From the cell containing the given text, extract its center point as (x, y) coordinate. 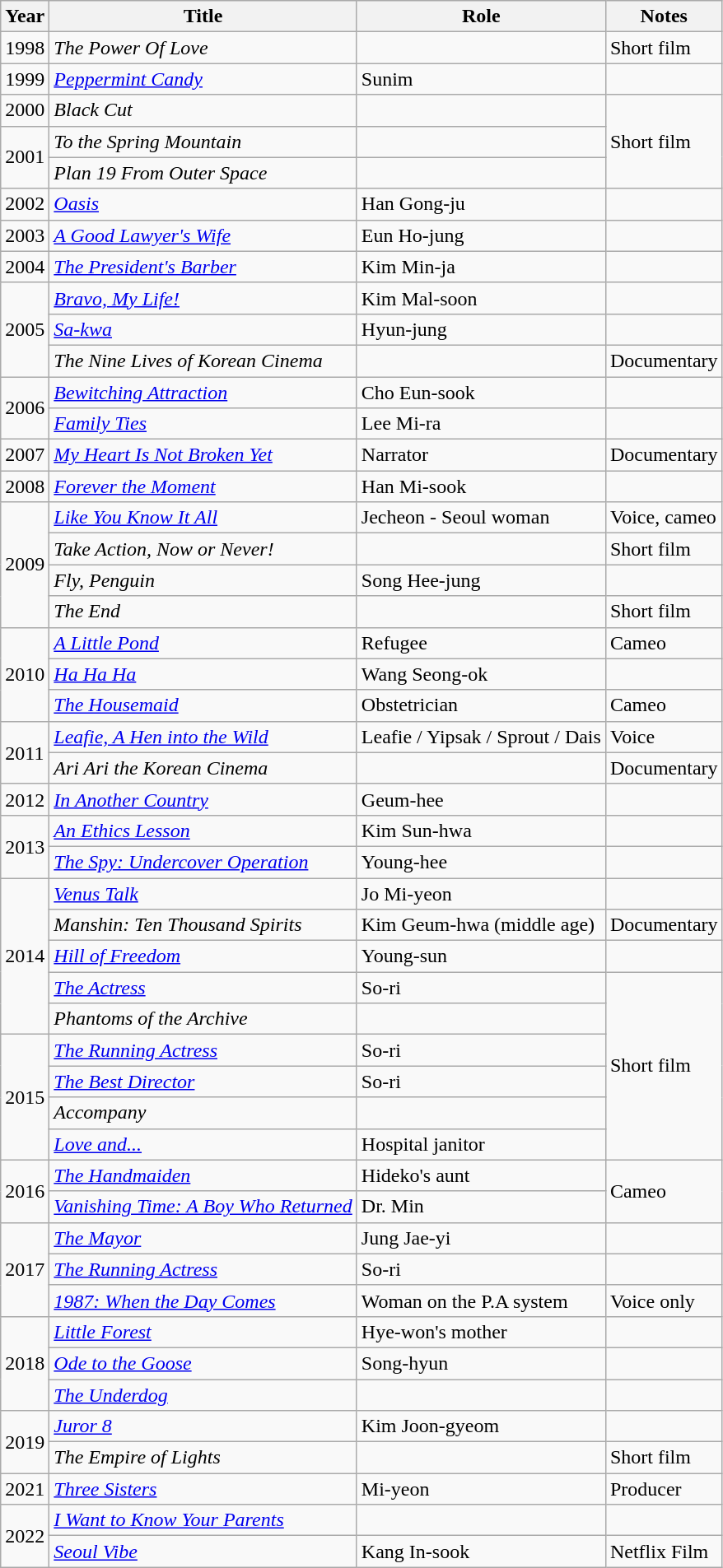
Jung Jae-yi (481, 1238)
Sunim (481, 79)
Refugee (481, 643)
The Handmaiden (203, 1175)
2004 (25, 267)
The Actress (203, 988)
Han Gong-ju (481, 204)
The Empire of Lights (203, 1458)
2012 (25, 799)
My Heart Is Not Broken Yet (203, 455)
Young-sun (481, 956)
Accompany (203, 1113)
To the Spring Mountain (203, 142)
The Nine Lives of Korean Cinema (203, 361)
Jo Mi-yeon (481, 893)
Jecheon - Seoul woman (481, 518)
The Mayor (203, 1238)
Kim Min-ja (481, 267)
Song Hee-jung (481, 580)
Bravo, My Life! (203, 298)
Phantoms of the Archive (203, 1019)
2009 (25, 565)
Plan 19 From Outer Space (203, 173)
Wang Seong-ok (481, 674)
Vanishing Time: A Boy Who Returned (203, 1207)
2015 (25, 1097)
Peppermint Candy (203, 79)
An Ethics Lesson (203, 831)
Venus Talk (203, 893)
Leafie / Yipsak / Sprout / Dais (481, 737)
I Want to Know Your Parents (203, 1520)
In Another Country (203, 799)
Hyun-jung (481, 329)
Three Sisters (203, 1489)
Song-hyun (481, 1363)
2002 (25, 204)
Bewitching Attraction (203, 393)
Mi-yeon (481, 1489)
The End (203, 612)
Kang In-sook (481, 1552)
2017 (25, 1269)
The Power Of Love (203, 48)
Han Mi-sook (481, 486)
2005 (25, 329)
Voice, cameo (664, 518)
Narrator (481, 455)
Kim Mal-soon (481, 298)
Hye-won's mother (481, 1332)
2007 (25, 455)
A Good Lawyer's Wife (203, 235)
2008 (25, 486)
Black Cut (203, 110)
Netflix Film (664, 1552)
A Little Pond (203, 643)
Juror 8 (203, 1426)
Young-hee (481, 862)
Oasis (203, 204)
1987: When the Day Comes (203, 1300)
The Underdog (203, 1395)
Leafie, A Hen into the Wild (203, 737)
2000 (25, 110)
The Best Director (203, 1082)
Kim Sun-hwa (481, 831)
Fly, Penguin (203, 580)
2021 (25, 1489)
Little Forest (203, 1332)
Dr. Min (481, 1207)
Title (203, 16)
Seoul Vibe (203, 1552)
Take Action, Now or Never! (203, 549)
Producer (664, 1489)
Woman on the P.A system (481, 1300)
Sa-kwa (203, 329)
2006 (25, 408)
Ari Ari the Korean Cinema (203, 768)
Kim Geum-hwa (middle age) (481, 925)
Obstetrician (481, 705)
Ode to the Goose (203, 1363)
2018 (25, 1363)
Eun Ho-jung (481, 235)
Ha Ha Ha (203, 674)
2001 (25, 157)
Kim Joon-gyeom (481, 1426)
Like You Know It All (203, 518)
Geum-hee (481, 799)
Forever the Moment (203, 486)
2013 (25, 846)
2022 (25, 1536)
Voice (664, 737)
2011 (25, 752)
2019 (25, 1442)
Voice only (664, 1300)
1999 (25, 79)
2014 (25, 956)
The Spy: Undercover Operation (203, 862)
Family Ties (203, 424)
The Housemaid (203, 705)
Hideko's aunt (481, 1175)
1998 (25, 48)
2003 (25, 235)
Cho Eun-sook (481, 393)
The President's Barber (203, 267)
Role (481, 16)
Notes (664, 16)
Hill of Freedom (203, 956)
Love and... (203, 1144)
Manshin: Ten Thousand Spirits (203, 925)
Hospital janitor (481, 1144)
Year (25, 16)
2010 (25, 674)
Lee Mi-ra (481, 424)
2016 (25, 1191)
